Output the [x, y] coordinate of the center of the cell containing the given text.  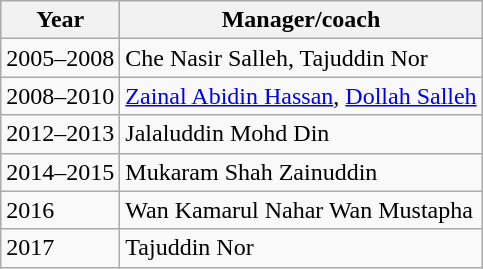
Year [60, 20]
2017 [60, 248]
2014–2015 [60, 172]
2012–2013 [60, 134]
Zainal Abidin Hassan, Dollah Salleh [301, 96]
Mukaram Shah Zainuddin [301, 172]
2005–2008 [60, 58]
Tajuddin Nor [301, 248]
Jalaluddin Mohd Din [301, 134]
2016 [60, 210]
Che Nasir Salleh, Tajuddin Nor [301, 58]
2008–2010 [60, 96]
Wan Kamarul Nahar Wan Mustapha [301, 210]
Manager/coach [301, 20]
